Find where the given text appears and provide that cell's center as [X, Y] coordinate. 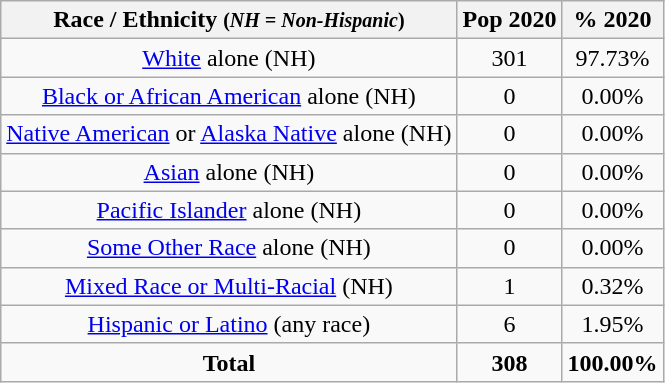
Race / Ethnicity (NH = Non-Hispanic) [229, 20]
308 [510, 362]
Pacific Islander alone (NH) [229, 210]
Mixed Race or Multi-Racial (NH) [229, 286]
White alone (NH) [229, 58]
301 [510, 58]
0.32% [612, 286]
Pop 2020 [510, 20]
Black or African American alone (NH) [229, 96]
Native American or Alaska Native alone (NH) [229, 134]
Total [229, 362]
% 2020 [612, 20]
97.73% [612, 58]
1 [510, 286]
Asian alone (NH) [229, 172]
6 [510, 324]
100.00% [612, 362]
Hispanic or Latino (any race) [229, 324]
1.95% [612, 324]
Some Other Race alone (NH) [229, 248]
